Return (X, Y) of the center of cell containing provided text 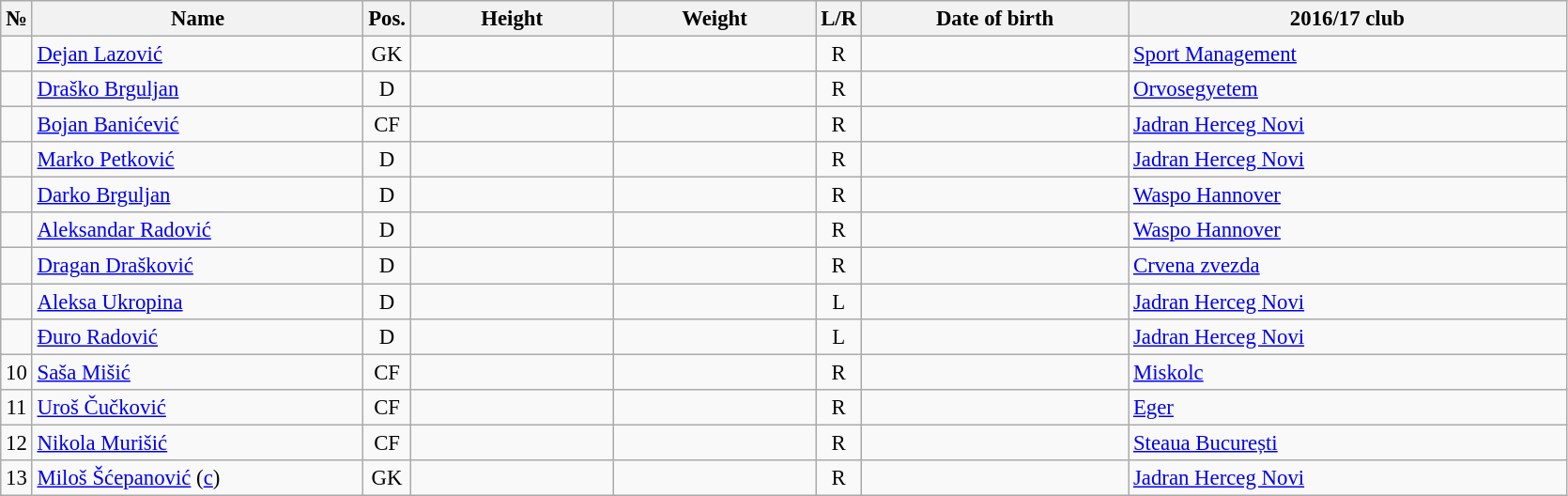
Pos. (387, 19)
Sport Management (1348, 54)
Đuro Radović (197, 336)
Marko Petković (197, 160)
L/R (839, 19)
2016/17 club (1348, 19)
Orvosegyetem (1348, 89)
Aleksa Ukropina (197, 302)
10 (17, 372)
Eger (1348, 407)
Nikola Murišić (197, 442)
Miloš Šćepanović (c) (197, 478)
Darko Brguljan (197, 195)
Miskolc (1348, 372)
Weight (715, 19)
11 (17, 407)
Uroš Čučković (197, 407)
Name (197, 19)
Dejan Lazović (197, 54)
Bojan Banićević (197, 125)
Crvena zvezda (1348, 266)
Dragan Drašković (197, 266)
Date of birth (994, 19)
Saša Mišić (197, 372)
12 (17, 442)
Steaua București (1348, 442)
13 (17, 478)
Height (512, 19)
№ (17, 19)
Draško Brguljan (197, 89)
Aleksandar Radović (197, 230)
